Pinpoint the cell where the given text exists, returning its (X, Y) midpoint coordinate. 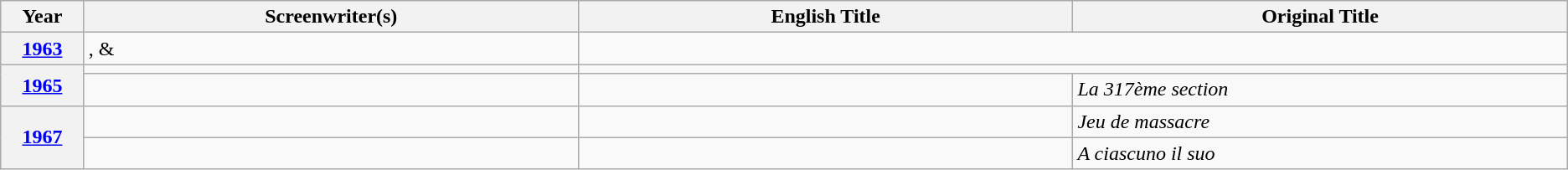
La 317ème section (1320, 90)
Jeu de massacre (1320, 121)
English Title (825, 17)
, & (331, 49)
1963 (42, 49)
1967 (42, 137)
Year (42, 17)
A ciascuno il suo (1320, 153)
Original Title (1320, 17)
Screenwriter(s) (331, 17)
1965 (42, 85)
